Provide the [x, y] coordinate of the cell's center where the given text is located.  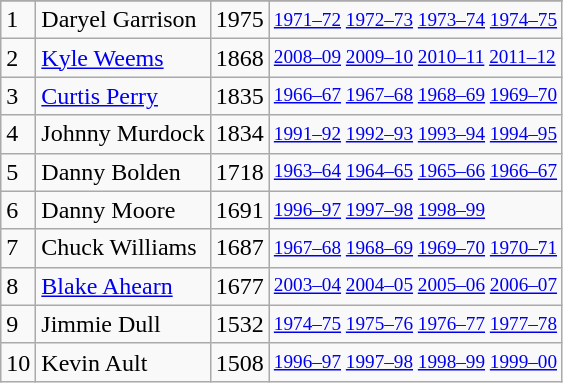
1991–92 1992–93 1993–94 1994–95 [415, 134]
8 [18, 286]
10 [18, 362]
1 [18, 20]
1834 [240, 134]
1868 [240, 58]
1691 [240, 210]
1963–64 1964–65 1965–66 1966–67 [415, 172]
2 [18, 58]
1974–75 1975–76 1976–77 1977–78 [415, 324]
Blake Ahearn [123, 286]
4 [18, 134]
Kevin Ault [123, 362]
1718 [240, 172]
1687 [240, 248]
5 [18, 172]
Chuck Williams [123, 248]
Kyle Weems [123, 58]
Danny Moore [123, 210]
Jimmie Dull [123, 324]
Curtis Perry [123, 96]
1835 [240, 96]
1532 [240, 324]
1971–72 1972–73 1973–74 1974–75 [415, 20]
1508 [240, 362]
1967–68 1968–69 1969–70 1970–71 [415, 248]
1975 [240, 20]
1996–97 1997–98 1998–99 1999–00 [415, 362]
6 [18, 210]
Johnny Murdock [123, 134]
7 [18, 248]
1996–97 1997–98 1998–99 [415, 210]
2008–09 2009–10 2010–11 2011–12 [415, 58]
9 [18, 324]
2003–04 2004–05 2005–06 2006–07 [415, 286]
1966–67 1967–68 1968–69 1969–70 [415, 96]
1677 [240, 286]
Danny Bolden [123, 172]
3 [18, 96]
Daryel Garrison [123, 20]
